Identify which cell holds the provided text, then report its [x, y] central coordinate. 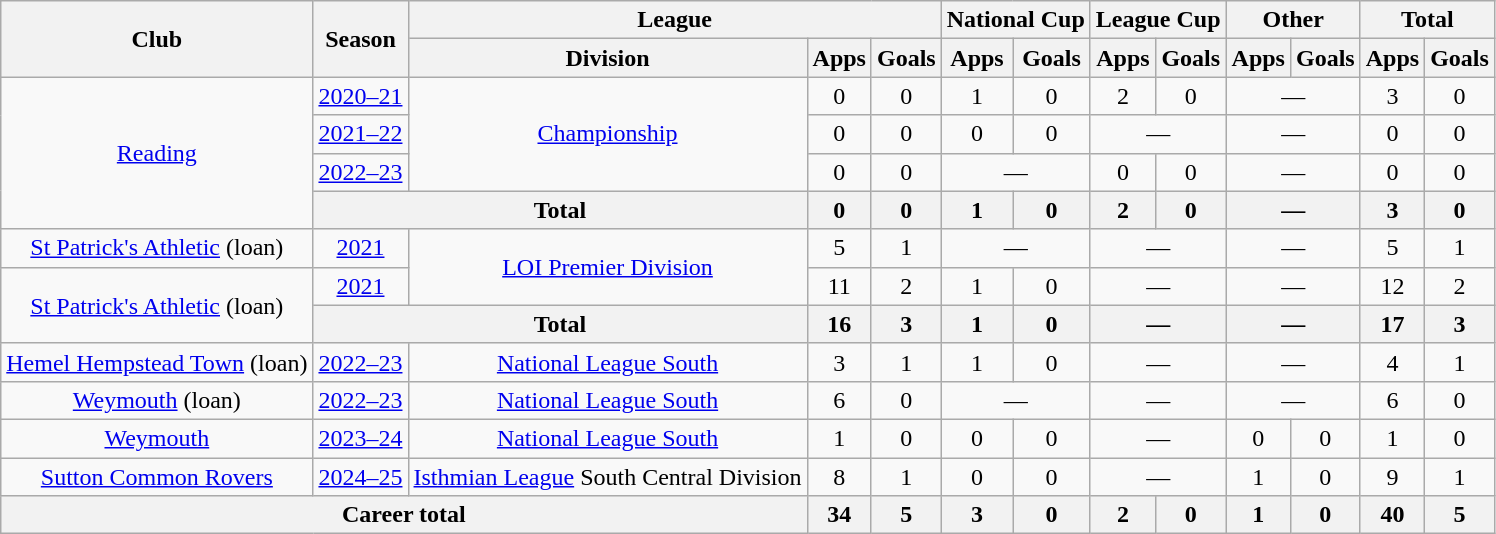
Sutton Common Rovers [157, 477]
Division [608, 58]
2020–21 [360, 96]
11 [839, 286]
Season [360, 39]
8 [839, 477]
17 [1392, 324]
LOI Premier Division [608, 267]
4 [1392, 362]
League Cup [1158, 20]
Isthmian League South Central Division [608, 477]
2021–22 [360, 134]
2024–25 [360, 477]
Hemel Hempstead Town (loan) [157, 362]
Career total [404, 515]
34 [839, 515]
Championship [608, 134]
League [674, 20]
Weymouth (loan) [157, 400]
National Cup [1016, 20]
16 [839, 324]
12 [1392, 286]
2023–24 [360, 438]
Reading [157, 153]
Weymouth [157, 438]
Other [1293, 20]
40 [1392, 515]
Club [157, 39]
9 [1392, 477]
